Determine the [X, Y] coordinate at the center of the cell enclosing the given text.  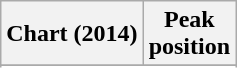
Chart (2014) [72, 34]
Peakposition [189, 34]
